Find where the given text appears and provide that cell's center as [X, Y] coordinate. 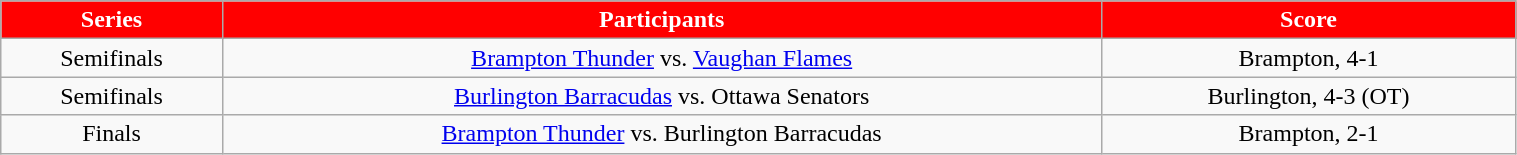
Series [112, 20]
Participants [662, 20]
Brampton Thunder vs. Vaughan Flames [662, 58]
Brampton Thunder vs. Burlington Barracudas [662, 134]
Finals [112, 134]
Burlington Barracudas vs. Ottawa Senators [662, 96]
Brampton, 4-1 [1308, 58]
Score [1308, 20]
Burlington, 4-3 (OT) [1308, 96]
Brampton, 2-1 [1308, 134]
